Find where the given text appears and provide that cell's center as (X, Y) coordinate. 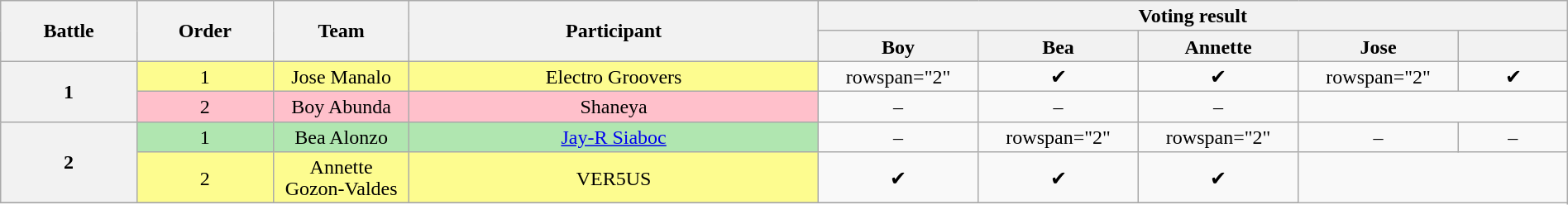
Boy Abunda (341, 106)
Team (341, 31)
Order (205, 31)
Annette (1218, 46)
Jay-R Siaboc (614, 137)
VER5US (614, 178)
Electro Groovers (614, 76)
Jose (1379, 46)
Voting result (1193, 17)
Battle (69, 31)
Jose Manalo (341, 76)
Annette Gozon-Valdes (341, 178)
Bea (1059, 46)
Bea Alonzo (341, 137)
Shaneya (614, 106)
Participant (614, 31)
Boy (898, 46)
